Extract the (x, y) coordinate from the center of the cell holding the provided text.  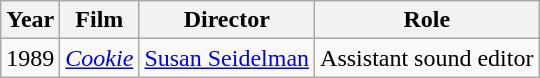
1989 (30, 58)
Cookie (100, 58)
Role (427, 20)
Film (100, 20)
Susan Seidelman (227, 58)
Director (227, 20)
Assistant sound editor (427, 58)
Year (30, 20)
